Determine the [x, y] coordinate at the center of the cell enclosing the given text.  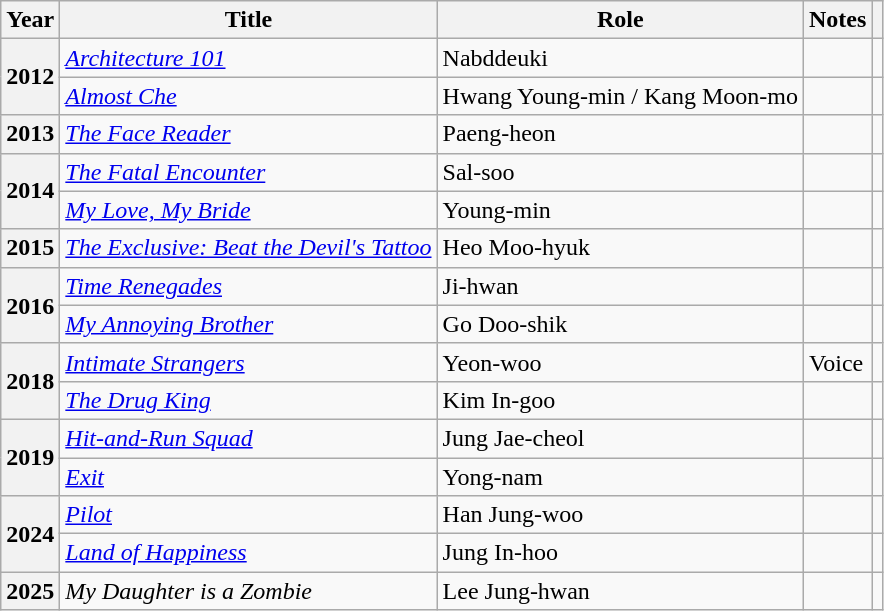
Go Doo-shik [620, 324]
2016 [30, 305]
Time Renegades [248, 286]
Voice [837, 362]
2024 [30, 534]
Heo Moo-hyuk [620, 248]
Yeon-woo [620, 362]
Han Jung-woo [620, 515]
Land of Happiness [248, 553]
Lee Jung-hwan [620, 591]
2014 [30, 191]
2013 [30, 134]
2018 [30, 381]
Title [248, 20]
Paeng-heon [620, 134]
The Exclusive: Beat the Devil's Tattoo [248, 248]
2015 [30, 248]
Architecture 101 [248, 58]
Sal-soo [620, 172]
My Love, My Bride [248, 210]
The Drug King [248, 400]
The Face Reader [248, 134]
Almost Che [248, 96]
My Annoying Brother [248, 324]
Ji-hwan [620, 286]
The Fatal Encounter [248, 172]
Young-min [620, 210]
Jung In-hoo [620, 553]
Pilot [248, 515]
2019 [30, 457]
Yong-nam [620, 477]
Hwang Young-min / Kang Moon-mo [620, 96]
Intimate Strangers [248, 362]
Hit-and-Run Squad [248, 438]
Exit [248, 477]
Jung Jae-cheol [620, 438]
Kim In-goo [620, 400]
2012 [30, 77]
Notes [837, 20]
2025 [30, 591]
Year [30, 20]
Nabddeuki [620, 58]
Role [620, 20]
My Daughter is a Zombie [248, 591]
